Provide the (x, y) coordinate of the cell's center where the given text is located.  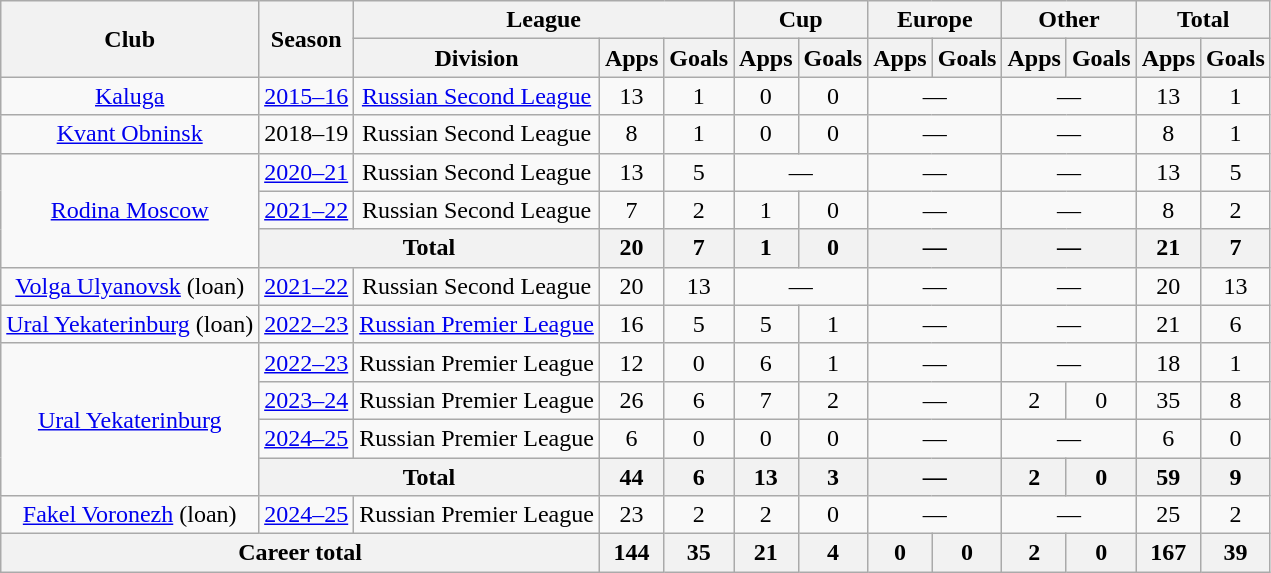
Europe (935, 20)
Division (477, 58)
Kaluga (130, 96)
Volga Ulyanovsk (loan) (130, 286)
167 (1168, 553)
44 (631, 477)
Ural Yekaterinburg (loan) (130, 324)
9 (1236, 477)
4 (833, 553)
12 (631, 362)
Career total (300, 553)
Rodina Moscow (130, 210)
Club (130, 39)
2020–21 (306, 172)
3 (833, 477)
League (544, 20)
Cup (801, 20)
Season (306, 39)
2023–24 (306, 400)
39 (1236, 553)
16 (631, 324)
26 (631, 400)
Other (1069, 20)
Ural Yekaterinburg (130, 419)
Fakel Voronezh (loan) (130, 515)
25 (1168, 515)
Kvant Obninsk (130, 134)
2015–16 (306, 96)
18 (1168, 362)
59 (1168, 477)
2018–19 (306, 134)
23 (631, 515)
144 (631, 553)
